Locate the cell with the specified text and output its [x, y] center coordinate. 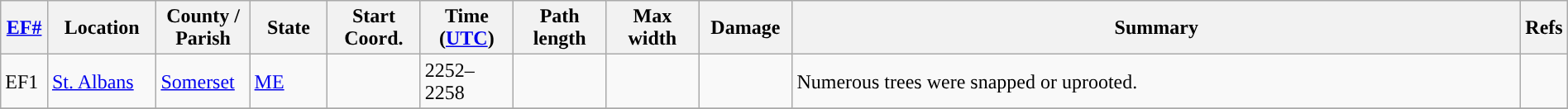
Max width [653, 28]
EF1 [25, 81]
2252–2258 [466, 81]
ME [289, 81]
St. Albans [101, 81]
EF# [25, 28]
Summary [1156, 28]
County / Parish [203, 28]
Time (UTC) [466, 28]
Somerset [203, 81]
Damage [746, 28]
Numerous trees were snapped or uprooted. [1156, 81]
Location [101, 28]
Start Coord. [374, 28]
Refs [1545, 28]
Path length [560, 28]
State [289, 28]
